Capture the cell that displays the provided text and extract its (X, Y) central coordinate. 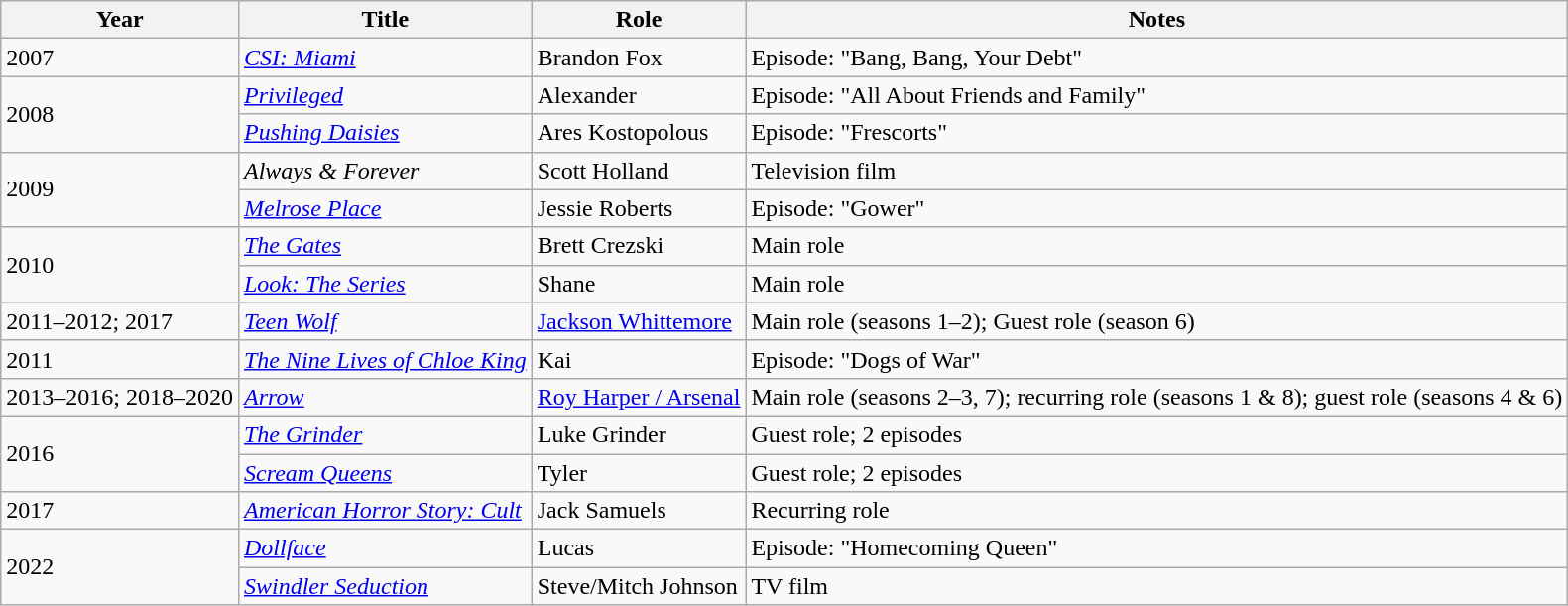
Luke Grinder (639, 434)
Steve/Mitch Johnson (639, 586)
Jackson Whittemore (639, 321)
Alexander (639, 95)
Arrow (385, 397)
Title (385, 20)
Main role (seasons 1–2); Guest role (season 6) (1156, 321)
Roy Harper / Arsenal (639, 397)
Episode: "All About Friends and Family" (1156, 95)
Notes (1156, 20)
Episode: "Frescorts" (1156, 133)
Brett Crezski (639, 246)
2022 (120, 567)
Jack Samuels (639, 511)
Dollface (385, 548)
Jessie Roberts (639, 208)
Always & Forever (385, 171)
The Gates (385, 246)
Episode: "Dogs of War" (1156, 359)
Swindler Seduction (385, 586)
American Horror Story: Cult (385, 511)
Teen Wolf (385, 321)
Melrose Place (385, 208)
2013–2016; 2018–2020 (120, 397)
2007 (120, 58)
Ares Kostopolous (639, 133)
CSI: Miami (385, 58)
The Nine Lives of Chloe King (385, 359)
Shane (639, 284)
Recurring role (1156, 511)
The Grinder (385, 434)
Television film (1156, 171)
2009 (120, 189)
2010 (120, 265)
2011–2012; 2017 (120, 321)
Main role (seasons 2–3, 7); recurring role (seasons 1 & 8); guest role (seasons 4 & 6) (1156, 397)
2016 (120, 453)
Lucas (639, 548)
2017 (120, 511)
Scott Holland (639, 171)
Privileged (385, 95)
Pushing Daisies (385, 133)
Kai (639, 359)
2011 (120, 359)
Episode: "Gower" (1156, 208)
2008 (120, 114)
Look: The Series (385, 284)
Brandon Fox (639, 58)
Episode: "Homecoming Queen" (1156, 548)
TV film (1156, 586)
Year (120, 20)
Tyler (639, 473)
Role (639, 20)
Scream Queens (385, 473)
Episode: "Bang, Bang, Your Debt" (1156, 58)
